Detect which cell encompasses the target text, then output its [X, Y] center coordinate. 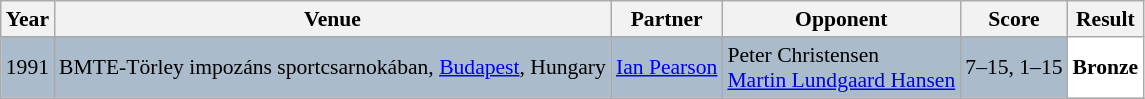
Peter Christensen Martin Lundgaard Hansen [841, 68]
BMTE-Törley impozáns sportcsarnokában, Budapest, Hungary [332, 68]
Venue [332, 19]
Year [28, 19]
7–15, 1–15 [1014, 68]
Ian Pearson [666, 68]
Opponent [841, 19]
1991 [28, 68]
Result [1106, 19]
Bronze [1106, 68]
Score [1014, 19]
Partner [666, 19]
